Detect which cell encompasses the target text, then output its [X, Y] center coordinate. 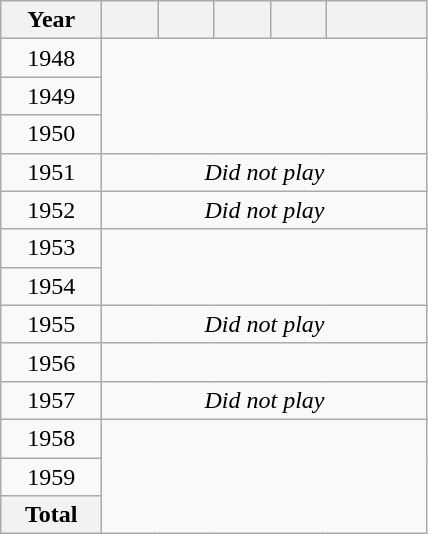
1950 [52, 134]
Total [52, 515]
Year [52, 20]
1951 [52, 172]
1955 [52, 324]
1959 [52, 477]
1957 [52, 400]
1954 [52, 286]
1958 [52, 438]
1953 [52, 248]
1956 [52, 362]
1949 [52, 96]
1952 [52, 210]
1948 [52, 58]
